Capture the cell that displays the provided text and extract its [x, y] central coordinate. 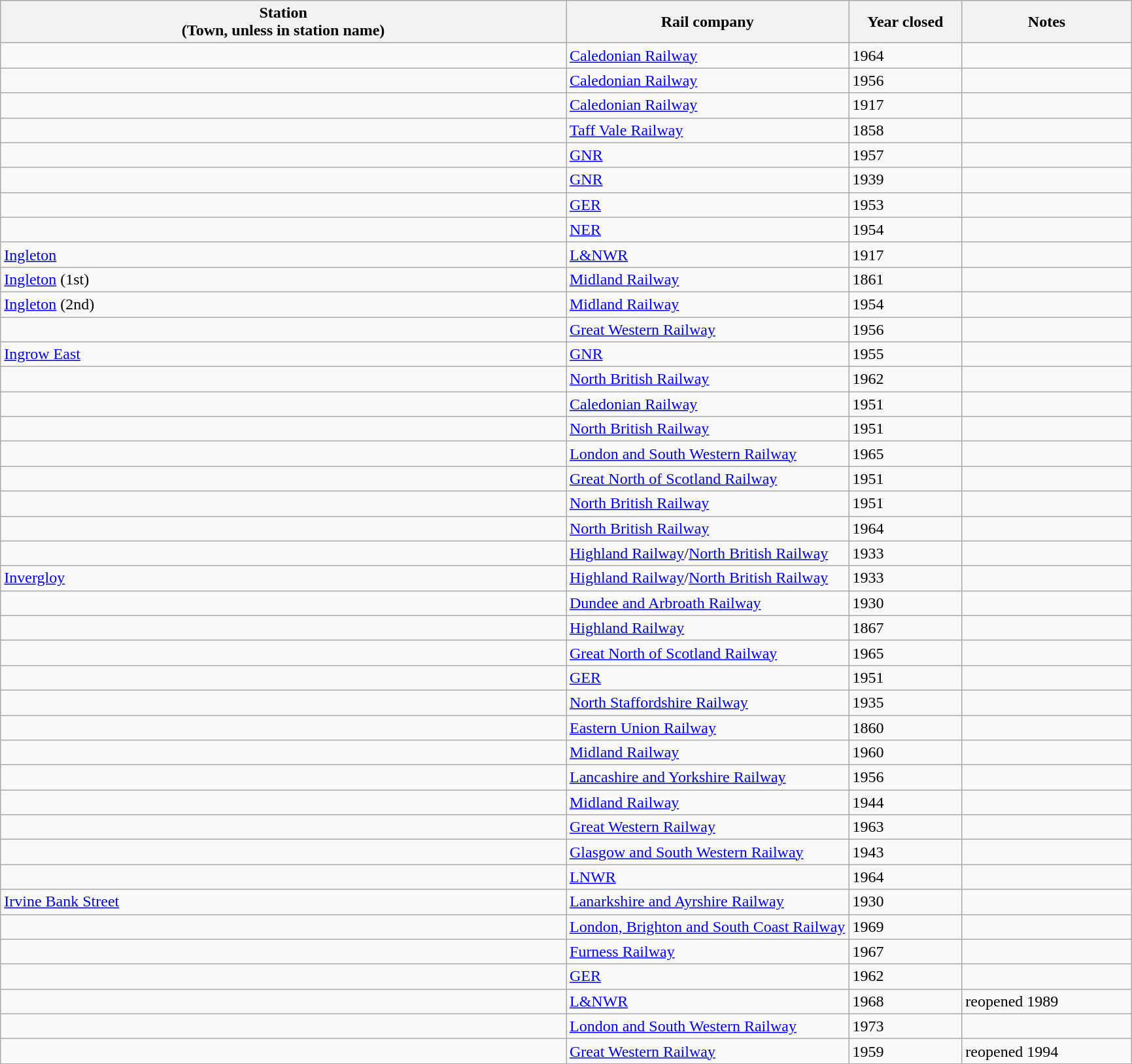
1867 [905, 628]
reopened 1994 [1046, 1051]
1939 [905, 180]
1963 [905, 827]
Furness Railway [708, 952]
1973 [905, 1026]
1943 [905, 852]
1967 [905, 952]
1957 [905, 155]
Ingleton (2nd) [284, 304]
1935 [905, 702]
reopened 1989 [1046, 1001]
1860 [905, 728]
Taff Vale Railway [708, 130]
1960 [905, 753]
LNWR [708, 877]
1959 [905, 1051]
Invergloy [284, 578]
1944 [905, 802]
Notes [1046, 22]
1861 [905, 279]
Rail company [708, 22]
Ingleton (1st) [284, 279]
1858 [905, 130]
1969 [905, 927]
Glasgow and South Western Railway [708, 852]
London, Brighton and South Coast Railway [708, 927]
1968 [905, 1001]
Irvine Bank Street [284, 902]
North Staffordshire Railway [708, 702]
Lancashire and Yorkshire Railway [708, 778]
Eastern Union Railway [708, 728]
Ingrow East [284, 354]
Highland Railway [708, 628]
Station(Town, unless in station name) [284, 22]
NER [708, 230]
Lanarkshire and Ayrshire Railway [708, 902]
1955 [905, 354]
Dundee and Arbroath Railway [708, 603]
1953 [905, 205]
Year closed [905, 22]
Ingleton [284, 254]
